Output the [X, Y] coordinate of the center of the cell containing the given text.  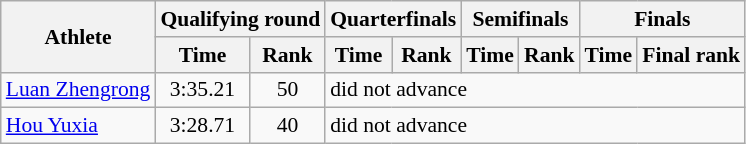
Hou Yuxia [78, 126]
Athlete [78, 36]
Final rank [691, 55]
3:28.71 [202, 126]
Quarterfinals [393, 19]
Luan Zhengrong [78, 90]
Qualifying round [240, 19]
50 [288, 90]
3:35.21 [202, 90]
Semifinals [520, 19]
40 [288, 126]
Finals [663, 19]
